Identify which cell holds the provided text, then report its [x, y] central coordinate. 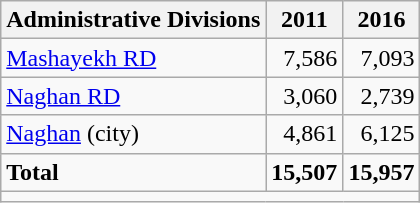
Mashayekh RD [134, 58]
2016 [382, 20]
Naghan RD [134, 96]
15,507 [304, 172]
Total [134, 172]
15,957 [382, 172]
4,861 [304, 134]
2,739 [382, 96]
7,093 [382, 58]
7,586 [304, 58]
2011 [304, 20]
6,125 [382, 134]
Administrative Divisions [134, 20]
3,060 [304, 96]
Naghan (city) [134, 134]
